Pinpoint the cell where the given text exists, returning its (X, Y) midpoint coordinate. 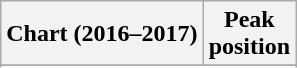
Chart (2016–2017) (102, 34)
Peak position (249, 34)
